Determine the (X, Y) coordinate at the center of the cell enclosing the given text.  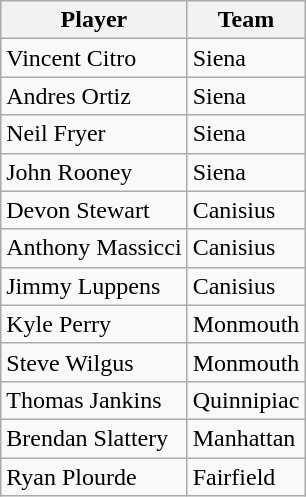
Manhattan (246, 438)
Team (246, 20)
Fairfield (246, 477)
John Rooney (94, 172)
Player (94, 20)
Neil Fryer (94, 134)
Ryan Plourde (94, 477)
Vincent Citro (94, 58)
Kyle Perry (94, 324)
Steve Wilgus (94, 362)
Anthony Massicci (94, 248)
Jimmy Luppens (94, 286)
Thomas Jankins (94, 400)
Devon Stewart (94, 210)
Brendan Slattery (94, 438)
Quinnipiac (246, 400)
Andres Ortiz (94, 96)
